Provide the [x, y] coordinate of the cell's center where the given text is located.  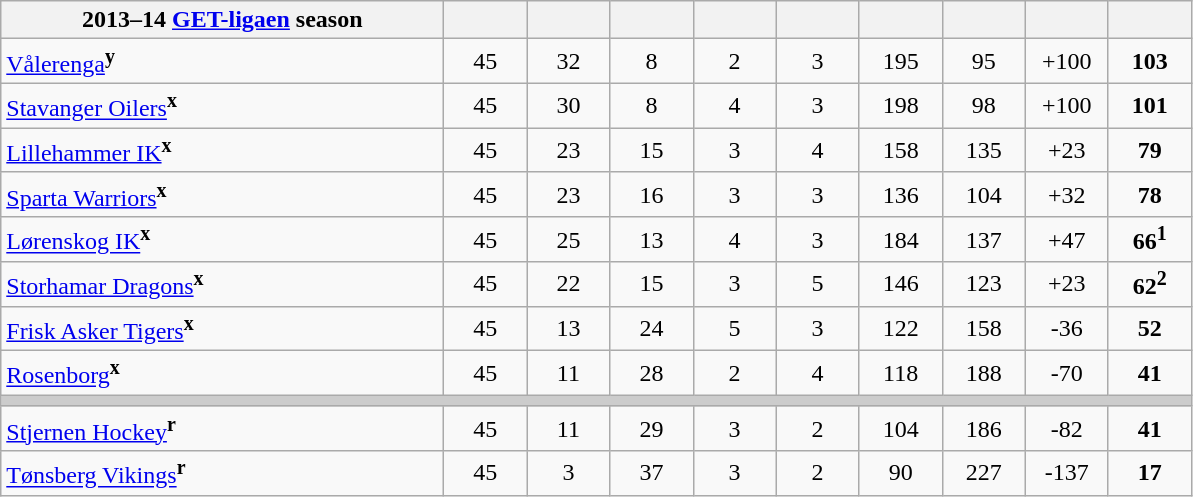
37 [652, 474]
195 [900, 62]
28 [652, 374]
-36 [1066, 328]
2013–14 GET-ligaen season [222, 20]
+47 [1066, 240]
661 [1150, 240]
90 [900, 474]
98 [984, 106]
Rosenborgx [222, 374]
Lørenskog IKx [222, 240]
52 [1150, 328]
+32 [1066, 194]
135 [984, 150]
Stjernen Hockeyr [222, 428]
186 [984, 428]
622 [1150, 284]
24 [652, 328]
16 [652, 194]
146 [900, 284]
32 [568, 62]
Lillehammer IKx [222, 150]
Stavanger Oilersx [222, 106]
95 [984, 62]
188 [984, 374]
78 [1150, 194]
Vålerengay [222, 62]
122 [900, 328]
184 [900, 240]
-137 [1066, 474]
136 [900, 194]
30 [568, 106]
Sparta Warriorsx [222, 194]
79 [1150, 150]
101 [1150, 106]
Storhamar Dragonsx [222, 284]
227 [984, 474]
Tønsberg Vikingsr [222, 474]
123 [984, 284]
118 [900, 374]
22 [568, 284]
Frisk Asker Tigersx [222, 328]
137 [984, 240]
103 [1150, 62]
29 [652, 428]
-70 [1066, 374]
-82 [1066, 428]
198 [900, 106]
17 [1150, 474]
25 [568, 240]
